Find where the given text appears and provide that cell's center as [x, y] coordinate. 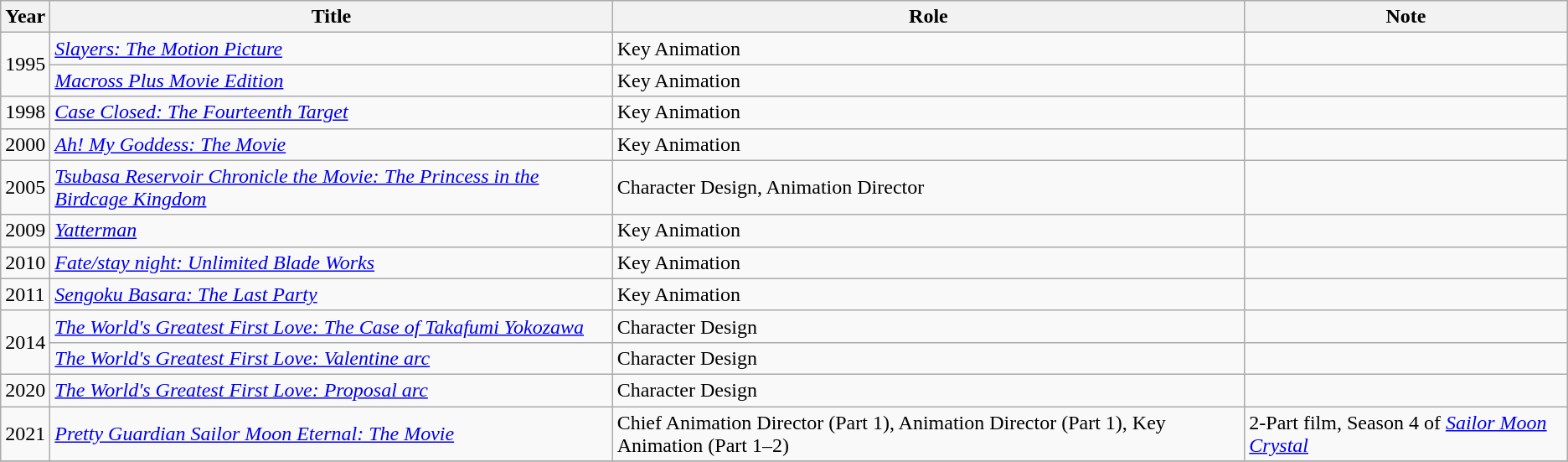
2009 [25, 231]
2005 [25, 188]
Ah! My Goddess: The Movie [332, 144]
2000 [25, 144]
Macross Plus Movie Edition [332, 80]
2010 [25, 262]
Pretty Guardian Sailor Moon Eternal: The Movie [332, 433]
Slayers: The Motion Picture [332, 49]
Tsubasa Reservoir Chronicle the Movie: The Princess in the Birdcage Kingdom [332, 188]
Fate/stay night: Unlimited Blade Works [332, 262]
Sengoku Basara: The Last Party [332, 294]
2011 [25, 294]
The World's Greatest First Love: Proposal arc [332, 390]
Title [332, 17]
Year [25, 17]
2-Part film, Season 4 of Sailor Moon Crystal [1406, 433]
2020 [25, 390]
2021 [25, 433]
Chief Animation Director (Part 1), Animation Director (Part 1), Key Animation (Part 1–2) [928, 433]
Character Design, Animation Director [928, 188]
Note [1406, 17]
1995 [25, 65]
The World's Greatest First Love: The Case of Takafumi Yokozawa [332, 326]
The World's Greatest First Love: Valentine arc [332, 358]
Yatterman [332, 231]
1998 [25, 112]
Role [928, 17]
2014 [25, 342]
Case Closed: The Fourteenth Target [332, 112]
